Scan for the cell matching the given text and deliver its [X, Y] coordinate at center. 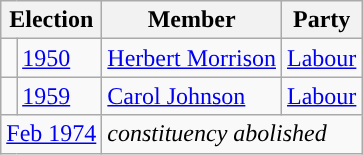
Feb 1974 [52, 134]
1950 [60, 58]
Member [192, 20]
Herbert Morrison [192, 58]
Party [322, 20]
constituency abolished [232, 134]
1959 [60, 96]
Election [52, 20]
Carol Johnson [192, 96]
